Identify which cell holds the provided text, then report its (X, Y) central coordinate. 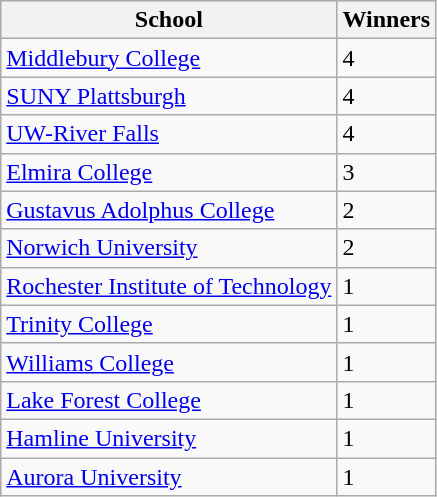
Trinity College (169, 324)
Middlebury College (169, 58)
Gustavus Adolphus College (169, 210)
Aurora University (169, 477)
Winners (386, 20)
School (169, 20)
Williams College (169, 362)
Lake Forest College (169, 400)
Hamline University (169, 438)
Elmira College (169, 172)
SUNY Plattsburgh (169, 96)
Rochester Institute of Technology (169, 286)
Norwich University (169, 248)
3 (386, 172)
UW-River Falls (169, 134)
